Determine the [X, Y] coordinate at the center of the cell enclosing the given text.  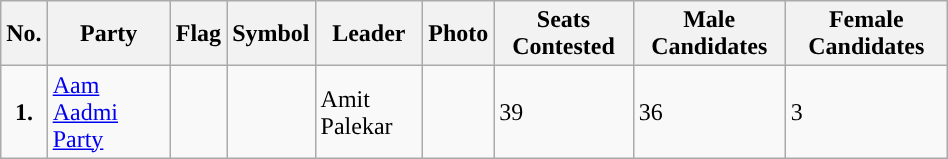
Female Candidates [866, 34]
39 [564, 112]
Aam Aadmi Party [108, 112]
Symbol [271, 34]
No. [24, 34]
Flag [198, 34]
Male Candidates [709, 34]
Photo [458, 34]
Amit Palekar [369, 112]
3 [866, 112]
Leader [369, 34]
Party [108, 34]
Seats Contested [564, 34]
1. [24, 112]
36 [709, 112]
